For the text-containing cell, return its midpoint in (X, Y) coordinate format. 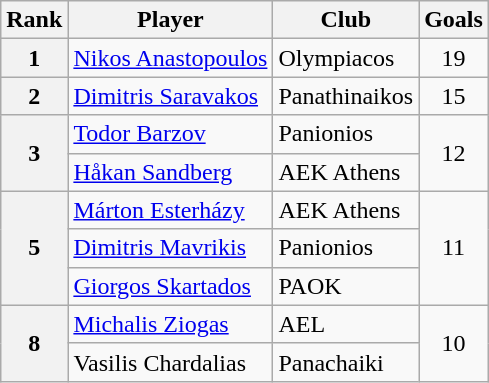
2 (34, 96)
19 (454, 58)
AEL (346, 324)
8 (34, 343)
Todor Barzov (170, 134)
5 (34, 248)
Giorgos Skartados (170, 286)
Goals (454, 20)
11 (454, 248)
Nikos Anastopoulos (170, 58)
PAOK (346, 286)
Olympiacos (346, 58)
Michalis Ziogas (170, 324)
Dimitris Mavrikis (170, 248)
Márton Esterházy (170, 210)
Vasilis Chardalias (170, 362)
3 (34, 153)
Dimitris Saravakos (170, 96)
Player (170, 20)
10 (454, 343)
Panathinaikos (346, 96)
Panachaiki (346, 362)
Håkan Sandberg (170, 172)
12 (454, 153)
Club (346, 20)
1 (34, 58)
15 (454, 96)
Rank (34, 20)
